Return (X, Y) of the center of cell containing provided text 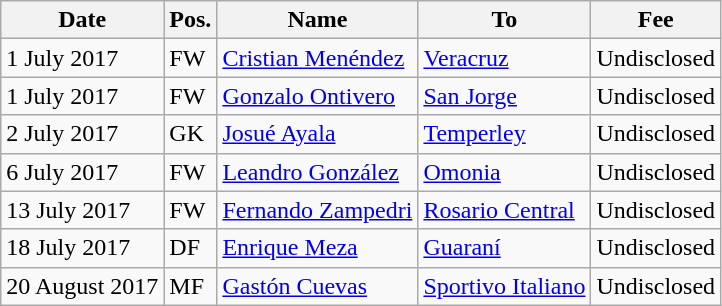
To (504, 20)
Date (82, 20)
2 July 2017 (82, 134)
Fernando Zampedri (318, 210)
MF (190, 286)
Name (318, 20)
13 July 2017 (82, 210)
Sportivo Italiano (504, 286)
Cristian Menéndez (318, 58)
Enrique Meza (318, 248)
Temperley (504, 134)
20 August 2017 (82, 286)
San Jorge (504, 96)
Gonzalo Ontivero (318, 96)
Guaraní (504, 248)
DF (190, 248)
Veracruz (504, 58)
Omonia (504, 172)
18 July 2017 (82, 248)
Fee (656, 20)
Leandro González (318, 172)
GK (190, 134)
Rosario Central (504, 210)
Josué Ayala (318, 134)
Pos. (190, 20)
Gastón Cuevas (318, 286)
6 July 2017 (82, 172)
